Return the (x, y) coordinate for the center point of the cell that contains the specified text.  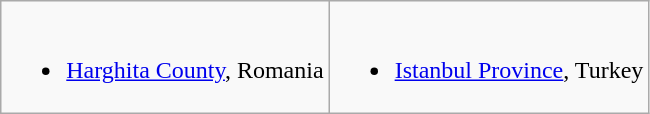
Harghita County, Romania (165, 58)
Istanbul Province, Turkey (489, 58)
